Extract the [x, y] coordinate from the center of the cell holding the provided text.  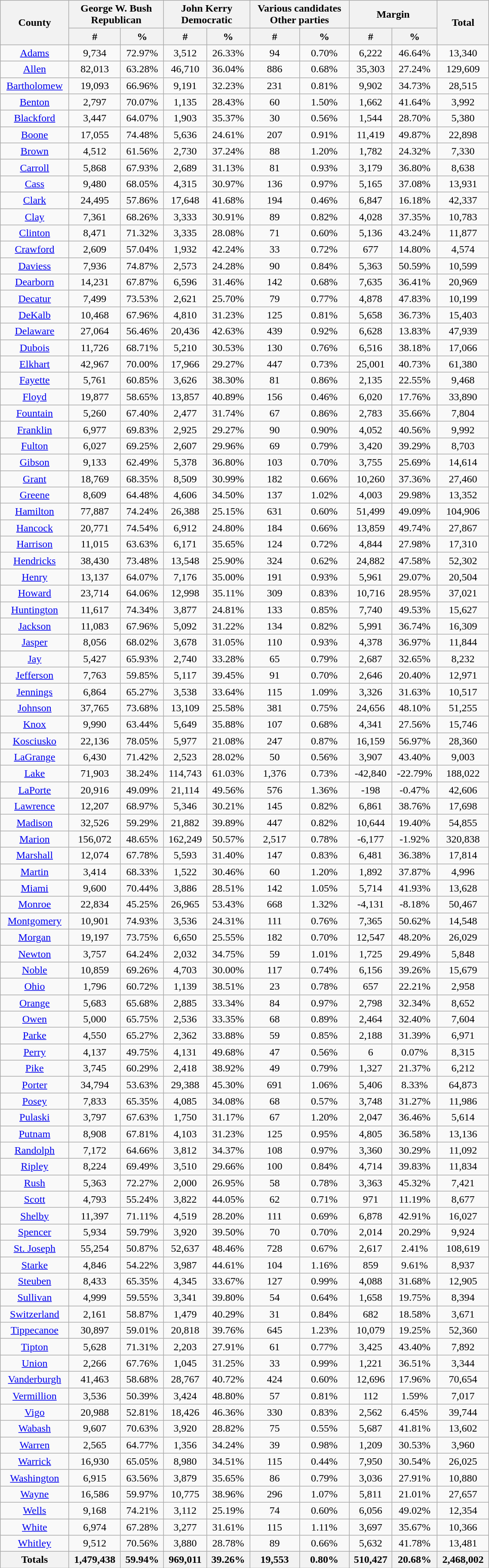
36.46% [415, 1117]
52,360 [463, 1330]
4,003 [371, 495]
23,714 [95, 593]
22.55% [415, 380]
7,804 [463, 413]
136 [275, 184]
5,092 [185, 626]
Allen [34, 69]
0.71% [324, 1199]
28.20% [228, 1216]
17,698 [463, 806]
37,765 [95, 708]
32,526 [95, 823]
Jefferson [34, 675]
31.17% [228, 1117]
25.15% [228, 512]
Martin [34, 872]
49.56% [228, 790]
2,032 [185, 954]
4,703 [185, 970]
21.37% [415, 1068]
21,114 [185, 790]
38,430 [95, 561]
88 [275, 151]
6,628 [371, 331]
1,932 [185, 250]
Fulton [34, 446]
52,302 [463, 561]
3,678 [185, 642]
16.18% [415, 200]
2,266 [95, 1363]
4,793 [95, 1199]
668 [275, 904]
1.50% [324, 102]
25.55% [228, 937]
9,468 [463, 380]
Jackson [34, 626]
2.41% [415, 1248]
Bartholomew [34, 86]
27,657 [463, 1494]
309 [275, 593]
49.75% [142, 1052]
11,834 [463, 1167]
7,892 [463, 1347]
35.67% [415, 1527]
7,936 [95, 266]
1.16% [324, 1265]
19,553 [275, 1560]
34.75% [228, 954]
5,614 [463, 1117]
16,930 [95, 1461]
4,088 [371, 1281]
9,003 [463, 757]
42,337 [463, 200]
231 [275, 86]
156 [275, 397]
72.97% [142, 53]
49.74% [415, 528]
37.08% [415, 184]
4,341 [371, 724]
13,340 [463, 53]
57.86% [142, 200]
41.81% [415, 1429]
28,767 [185, 1380]
381 [275, 708]
41.93% [415, 888]
12,354 [463, 1510]
St. Joseph [34, 1248]
25.19% [228, 1510]
20,916 [95, 790]
30.00% [228, 970]
Boone [34, 135]
Porter [34, 1085]
74.93% [142, 921]
19,093 [95, 86]
28.78% [228, 1543]
39.29% [415, 446]
0.87% [324, 741]
2,885 [185, 1003]
2,573 [185, 266]
8,232 [463, 659]
73.68% [142, 708]
330 [275, 1412]
6,156 [371, 970]
3,992 [463, 102]
Putnam [34, 1134]
127 [275, 1281]
82,013 [95, 69]
57.04% [142, 250]
49.68% [228, 1052]
39.50% [228, 1232]
117 [275, 970]
64.66% [142, 1150]
8,638 [463, 167]
10,599 [463, 266]
67.81% [142, 1134]
17,966 [185, 364]
1,221 [371, 1363]
15,403 [463, 315]
0.67% [324, 1248]
3,886 [185, 888]
9,600 [95, 888]
4,550 [95, 1036]
Clinton [34, 233]
48.46% [228, 1248]
103 [275, 462]
1,544 [371, 118]
38.96% [228, 1494]
1.09% [324, 691]
20,969 [463, 282]
Starke [34, 1265]
30.97% [228, 184]
86 [275, 1478]
67.93% [142, 167]
576 [275, 790]
20.29% [415, 1232]
Henry [34, 577]
247 [275, 741]
0.90% [324, 429]
35.66% [415, 413]
74 [275, 1510]
Huntington [34, 610]
4,805 [371, 1134]
38.92% [228, 1068]
26,029 [463, 937]
39.76% [228, 1330]
Vigo [34, 1412]
77,887 [95, 512]
5,636 [185, 135]
36.97% [415, 642]
3,880 [185, 1543]
45.32% [415, 1183]
50.59% [415, 266]
5,868 [95, 167]
2,047 [371, 1117]
Knox [34, 724]
4,519 [185, 1216]
42,967 [95, 364]
78.05% [142, 741]
73.48% [142, 561]
0.91% [324, 135]
-8.18% [415, 904]
Hancock [34, 528]
39.45% [228, 675]
3,797 [95, 1117]
28.70% [415, 118]
Wells [34, 1510]
3,414 [95, 872]
11.19% [415, 1199]
3,425 [371, 1347]
3,538 [185, 691]
-42,840 [371, 774]
2,609 [95, 250]
74.54% [142, 528]
1,725 [371, 954]
70.07% [142, 102]
7,017 [463, 1396]
36.41% [415, 282]
1,750 [185, 1117]
1,327 [371, 1068]
2,161 [95, 1314]
35.11% [228, 593]
3,510 [185, 1167]
4,131 [185, 1052]
10,859 [95, 970]
18.58% [415, 1314]
35,303 [371, 69]
Gibson [34, 462]
5,260 [95, 413]
County [34, 22]
29.96% [228, 446]
Clark [34, 200]
13,628 [463, 888]
LaPorte [34, 790]
79 [275, 299]
50,467 [463, 904]
1.07% [324, 1494]
9,133 [95, 462]
41,463 [95, 1380]
22,834 [95, 904]
9,512 [95, 1543]
13,859 [371, 528]
4,996 [463, 872]
Elkhart [34, 364]
7,330 [463, 151]
52.81% [142, 1412]
19.40% [415, 823]
21,882 [185, 823]
59.85% [142, 675]
Shelby [34, 1216]
17,310 [463, 544]
Jasper [34, 642]
5,632 [371, 1543]
45.30% [228, 1085]
5,649 [185, 724]
37.35% [415, 216]
5,991 [371, 626]
48.65% [142, 839]
21.01% [415, 1494]
11,083 [95, 626]
Benton [34, 102]
130 [275, 348]
6,516 [371, 348]
Total [463, 22]
33.67% [228, 1281]
Kosciusko [34, 741]
Jay [34, 659]
37.24% [228, 151]
645 [275, 1330]
4,999 [95, 1298]
6,971 [463, 1036]
5,380 [463, 118]
5,117 [185, 675]
59.55% [142, 1298]
108 [275, 1150]
16,586 [95, 1494]
Clay [34, 216]
Randolph [34, 1150]
30.91% [228, 216]
40.72% [228, 1380]
63.63% [142, 544]
30.46% [228, 872]
61,380 [463, 364]
0.55% [324, 1429]
6 [371, 1052]
33.88% [228, 1036]
2,418 [185, 1068]
71,903 [95, 774]
14,614 [463, 462]
68.33% [142, 872]
-0.47% [415, 790]
Spencer [34, 1232]
12,905 [463, 1281]
35.00% [228, 577]
19,877 [95, 397]
34.24% [228, 1445]
8,908 [95, 1134]
3,360 [371, 1150]
47.58% [415, 561]
64.48% [142, 495]
5,848 [463, 954]
67.78% [142, 855]
25.70% [228, 299]
58 [275, 1183]
11,986 [463, 1101]
Lake [34, 774]
12,696 [371, 1380]
682 [371, 1314]
21.08% [228, 741]
66.96% [142, 86]
147 [275, 855]
9,191 [185, 86]
33,890 [463, 397]
25.58% [228, 708]
4,844 [371, 544]
27,867 [463, 528]
70,654 [463, 1380]
7,172 [95, 1150]
34.51% [228, 1461]
26.95% [228, 1183]
14.80% [415, 250]
54.22% [142, 1265]
13,857 [185, 397]
10,366 [463, 1527]
677 [371, 250]
17.96% [415, 1380]
13,548 [185, 561]
0.44% [324, 1461]
26,388 [185, 512]
Lawrence [34, 806]
50 [275, 757]
20,818 [185, 1330]
Monroe [34, 904]
31.22% [228, 626]
56.46% [142, 331]
24,495 [95, 200]
0.64% [324, 1298]
13,931 [463, 184]
Ohio [34, 986]
Carroll [34, 167]
6,861 [371, 806]
7,833 [95, 1101]
6,056 [371, 1510]
69.83% [142, 429]
0.75% [324, 708]
49.53% [415, 610]
33.34% [228, 1003]
58.68% [142, 1380]
71 [275, 233]
Harrison [34, 544]
74.21% [142, 1510]
7,499 [95, 299]
5,427 [95, 659]
54,855 [463, 823]
2,689 [185, 167]
Washington [34, 1478]
Fountain [34, 413]
2,607 [185, 446]
4,345 [185, 1281]
6,171 [185, 544]
12,971 [463, 675]
0.80% [324, 1560]
3,277 [185, 1527]
28,360 [463, 741]
4,378 [371, 642]
39.83% [415, 1167]
Grant [34, 479]
5,714 [371, 888]
60.85% [142, 380]
36.58% [415, 1134]
11,617 [95, 610]
5,687 [371, 1429]
10,901 [95, 921]
207 [275, 135]
Brown [34, 151]
48.20% [415, 937]
3,036 [371, 1478]
70.44% [142, 888]
27.98% [415, 544]
29.66% [228, 1167]
Greene [34, 495]
13,352 [463, 495]
55.24% [142, 1199]
17.76% [415, 397]
2,014 [371, 1232]
74.48% [142, 135]
47,939 [463, 331]
2,517 [275, 839]
4,052 [371, 429]
10,880 [463, 1478]
42.63% [228, 331]
27.56% [415, 724]
8,224 [95, 1167]
10,517 [463, 691]
37,021 [463, 593]
Marshall [34, 855]
12,547 [371, 937]
63.56% [142, 1478]
Tippecanoe [34, 1330]
1,479 [185, 1314]
67.40% [142, 413]
48.80% [228, 1396]
6,481 [371, 855]
1,045 [185, 1363]
1.23% [324, 1330]
14,231 [95, 282]
17,814 [463, 855]
50.57% [228, 839]
3,960 [463, 1445]
38.76% [415, 806]
13,602 [463, 1429]
48.10% [415, 708]
49 [275, 1068]
65 [275, 659]
6,864 [95, 691]
1.05% [324, 888]
969,011 [185, 1560]
Posey [34, 1101]
31.05% [228, 642]
31.74% [228, 413]
Hamilton [34, 512]
33.28% [228, 659]
3,987 [185, 1265]
26,965 [185, 904]
1,796 [95, 986]
26,025 [463, 1461]
886 [275, 69]
184 [275, 528]
43.24% [415, 233]
Totals [34, 1560]
8.33% [415, 1085]
68.71% [142, 348]
51,255 [463, 708]
22,136 [95, 741]
59.29% [142, 823]
33.35% [228, 1019]
8,677 [463, 1199]
28.08% [228, 233]
65.93% [142, 659]
1,903 [185, 118]
Delaware [34, 331]
63.44% [142, 724]
8,703 [463, 446]
1.59% [415, 1396]
Parke [34, 1036]
38.18% [415, 348]
7,950 [371, 1461]
13.83% [415, 331]
31.27% [415, 1101]
46.64% [415, 53]
129,609 [463, 69]
3,335 [185, 233]
1,479,438 [95, 1560]
-198 [371, 790]
27,460 [463, 479]
58.87% [142, 1314]
1,892 [371, 872]
Margin [393, 15]
84 [275, 1003]
40.89% [228, 397]
36.04% [228, 69]
24,656 [371, 708]
Madison [34, 823]
2,958 [463, 986]
Decatur [34, 299]
10,783 [463, 216]
4,028 [371, 216]
27.24% [415, 69]
3,879 [185, 1478]
Dubois [34, 348]
16,027 [463, 1216]
8,609 [95, 495]
8,315 [463, 1052]
6,878 [371, 1216]
30.21% [228, 806]
59.97% [142, 1494]
7,365 [371, 921]
61.03% [228, 774]
27,064 [95, 331]
0.57% [324, 1101]
3,179 [371, 167]
74.87% [142, 266]
Vermillion [34, 1396]
64.24% [142, 954]
63.28% [142, 69]
3,341 [185, 1298]
George W. BushRepublican [116, 15]
59.79% [142, 1232]
7,763 [95, 675]
15,679 [463, 970]
36.51% [415, 1363]
10,644 [371, 823]
30.54% [415, 1461]
38.24% [142, 774]
70.56% [142, 1543]
2,798 [371, 1003]
61 [275, 1347]
691 [275, 1085]
57 [275, 1396]
47 [275, 1052]
36.74% [415, 626]
162,249 [185, 839]
110 [275, 642]
0.69% [324, 1216]
10,260 [371, 479]
Vanderburgh [34, 1380]
Fayette [34, 380]
Johnson [34, 708]
Warren [34, 1445]
2,565 [95, 1445]
7,176 [185, 577]
34,794 [95, 1085]
Daviess [34, 266]
20,771 [95, 528]
24,882 [371, 561]
Cass [34, 184]
7,740 [371, 610]
62.49% [142, 462]
Howard [34, 593]
67.76% [142, 1363]
65.68% [142, 1003]
16,309 [463, 626]
134 [275, 626]
Sullivan [34, 1298]
6,596 [185, 282]
Orange [34, 1003]
9.61% [415, 1265]
2,740 [185, 659]
3,745 [95, 1068]
34.08% [228, 1101]
Newton [34, 954]
34.37% [228, 1150]
Steuben [34, 1281]
124 [275, 544]
60.29% [142, 1068]
4,315 [185, 184]
Wabash [34, 1429]
42,606 [463, 790]
Switzerland [34, 1314]
191 [275, 577]
36.38% [415, 855]
5,961 [371, 577]
31.46% [228, 282]
3,671 [463, 1314]
5,378 [185, 462]
34.50% [228, 495]
11,877 [463, 233]
1,662 [371, 102]
23 [275, 986]
25,001 [371, 364]
28.82% [228, 1429]
3,626 [185, 380]
31.63% [415, 691]
31.39% [415, 1036]
68.05% [142, 184]
30.29% [415, 1150]
28,515 [463, 86]
12,998 [185, 593]
54 [275, 1298]
2,925 [185, 429]
11,015 [95, 544]
1.06% [324, 1085]
104,906 [463, 512]
324 [275, 561]
28.43% [228, 102]
188,022 [463, 774]
38.51% [228, 986]
6,027 [95, 446]
Morgan [34, 937]
41.78% [415, 1543]
3,822 [185, 1199]
2,687 [371, 659]
320,838 [463, 839]
9,924 [463, 1232]
7,361 [95, 216]
1.32% [324, 904]
9,168 [95, 1510]
3,344 [463, 1363]
13,136 [463, 1134]
50.62% [415, 921]
16,159 [371, 741]
7,635 [371, 282]
2,562 [371, 1412]
19,197 [95, 937]
49.87% [415, 135]
8,652 [463, 1003]
8,980 [185, 1461]
3,748 [371, 1101]
4,137 [95, 1052]
Pike [34, 1068]
1,135 [185, 102]
Crawford [34, 250]
3,512 [185, 53]
71.31% [142, 1347]
69.25% [142, 446]
24.80% [228, 528]
156,072 [95, 839]
108,619 [463, 1248]
49.02% [415, 1510]
18,426 [185, 1412]
2,464 [371, 1019]
3,333 [185, 216]
0.62% [324, 561]
31.61% [228, 1527]
37.87% [415, 872]
DeKalb [34, 315]
8,433 [95, 1281]
13,481 [463, 1543]
29.49% [415, 954]
30 [275, 118]
2,646 [371, 675]
10,716 [371, 593]
6,977 [95, 429]
68.35% [142, 479]
4,574 [463, 250]
10,468 [95, 315]
28.02% [228, 757]
24.28% [228, 266]
35.88% [228, 724]
7,604 [463, 1019]
74.24% [142, 512]
35.37% [228, 118]
Franklin [34, 429]
Noble [34, 970]
68.97% [142, 806]
44.05% [228, 1199]
6,222 [371, 53]
2,730 [185, 151]
3,420 [371, 446]
2,477 [185, 413]
5,593 [185, 855]
5,406 [371, 1085]
64.77% [142, 1445]
2,797 [95, 102]
4,810 [185, 315]
37.36% [415, 479]
41.64% [415, 102]
6,915 [95, 1478]
Various candidatesOther parties [299, 15]
3,907 [371, 757]
Montgomery [34, 921]
22.21% [415, 986]
-22.79% [415, 774]
8,394 [463, 1298]
19.75% [415, 1298]
Miami [34, 888]
2,621 [185, 299]
5,977 [185, 741]
30.99% [228, 479]
4,085 [185, 1101]
6,974 [95, 1527]
40.29% [228, 1314]
24.61% [228, 135]
Jennings [34, 691]
8,471 [95, 233]
424 [275, 1380]
44.61% [228, 1265]
28.95% [415, 593]
72.27% [142, 1183]
3,424 [185, 1396]
24.81% [228, 610]
31 [275, 1314]
32.34% [415, 1003]
Scott [34, 1199]
59.94% [142, 1560]
50.39% [142, 1396]
1.36% [324, 790]
33.64% [228, 691]
3,812 [185, 1150]
4,103 [185, 1134]
10,079 [371, 1330]
Adams [34, 53]
0.95% [324, 1134]
971 [371, 1199]
65.75% [142, 1019]
73.75% [142, 937]
8,056 [95, 642]
30,897 [95, 1330]
65.05% [142, 1461]
1,782 [371, 151]
28.51% [228, 888]
4,714 [371, 1167]
6,430 [95, 757]
40.56% [415, 429]
18,769 [95, 479]
39,744 [463, 1412]
Whitley [34, 1543]
John KerryDemocratic [206, 15]
1,356 [185, 1445]
145 [275, 806]
40.73% [415, 364]
1,658 [371, 1298]
11,092 [463, 1150]
10,775 [185, 1494]
2,135 [371, 380]
34.73% [415, 86]
59.01% [142, 1330]
2,617 [371, 1248]
55,254 [95, 1248]
0.92% [324, 331]
12,207 [95, 806]
20.40% [415, 675]
3,877 [185, 610]
5,761 [95, 380]
10,199 [463, 299]
1,522 [185, 872]
2,000 [185, 1183]
12,074 [95, 855]
5,000 [95, 1019]
71.11% [142, 1216]
Pulaski [34, 1117]
22,898 [463, 135]
3,447 [95, 118]
8,509 [185, 479]
11,844 [463, 642]
2,362 [185, 1036]
1.11% [324, 1527]
20,504 [463, 577]
5,210 [185, 348]
194 [275, 200]
46.36% [228, 1412]
67.28% [142, 1527]
657 [371, 986]
5,346 [185, 806]
20,988 [95, 1412]
3,755 [371, 462]
53.43% [228, 904]
Ripley [34, 1167]
2,188 [371, 1036]
25.69% [415, 462]
41.68% [228, 200]
29,388 [185, 1085]
1.02% [324, 495]
31.13% [228, 167]
0.89% [324, 1019]
Dearborn [34, 282]
70.63% [142, 1429]
0.07% [415, 1052]
25.90% [228, 561]
24.31% [228, 921]
Union [34, 1363]
296 [275, 1494]
137 [275, 495]
LaGrange [34, 757]
6,847 [371, 200]
631 [275, 512]
2,536 [185, 1019]
Warrick [34, 1461]
17,066 [463, 348]
68.02% [142, 642]
73.53% [142, 299]
71.32% [142, 233]
11,397 [95, 1216]
42.24% [228, 250]
53.63% [142, 1085]
439 [275, 331]
69 [275, 446]
White [34, 1527]
5,934 [95, 1232]
31.40% [228, 855]
24.32% [415, 151]
4,846 [95, 1265]
11,726 [95, 348]
67.87% [142, 282]
26.33% [228, 53]
8,937 [463, 1265]
9,990 [95, 724]
4,512 [95, 151]
9,607 [95, 1429]
7,421 [463, 1183]
68.26% [142, 216]
-1.92% [415, 839]
2,783 [371, 413]
0.98% [324, 1445]
6,020 [371, 397]
9,902 [371, 86]
70.00% [142, 364]
9,480 [95, 184]
60.72% [142, 986]
52,637 [185, 1248]
51,499 [371, 512]
46,710 [185, 69]
2,468,002 [463, 1560]
1,209 [371, 1445]
9,992 [463, 429]
58.65% [142, 397]
94 [275, 53]
29.98% [415, 495]
6,650 [185, 937]
6.45% [415, 1412]
38.30% [228, 380]
Blackford [34, 118]
50.87% [142, 1248]
20.68% [415, 1560]
Rush [34, 1183]
5,136 [371, 233]
29.07% [415, 577]
71.42% [142, 757]
112 [371, 1396]
104 [275, 1265]
3,697 [371, 1527]
1,376 [275, 774]
6,912 [185, 528]
45.25% [142, 904]
-6,177 [371, 839]
56.97% [415, 741]
859 [371, 1265]
4,878 [371, 299]
Owen [34, 1019]
75 [275, 1429]
Perry [34, 1052]
32.65% [415, 659]
Wayne [34, 1494]
100 [275, 1167]
39.80% [228, 1298]
31.25% [228, 1363]
5,683 [95, 1003]
61.56% [142, 151]
70 [275, 1232]
2,203 [185, 1347]
5,165 [371, 184]
47.83% [415, 299]
36.73% [415, 315]
1.01% [324, 954]
-4,131 [371, 904]
31.68% [415, 1281]
2,523 [185, 757]
114,743 [185, 774]
11,419 [371, 135]
3,757 [95, 954]
9,734 [95, 53]
74.34% [142, 610]
133 [275, 610]
19.25% [415, 1330]
69.49% [142, 1167]
67.63% [142, 1117]
42.91% [415, 1216]
6,212 [463, 1068]
0.74% [324, 970]
Hendricks [34, 561]
13,137 [95, 577]
Floyd [34, 397]
17,055 [95, 135]
1,139 [185, 986]
Tipton [34, 1347]
3,112 [185, 1510]
3,363 [371, 1183]
91 [275, 675]
5,811 [371, 1494]
32.40% [415, 1019]
17,648 [185, 200]
13,109 [185, 708]
728 [275, 1248]
39.89% [228, 823]
20,436 [185, 331]
15,627 [463, 610]
32.23% [228, 86]
5,628 [95, 1347]
14,548 [463, 921]
15,746 [463, 724]
107 [275, 724]
62 [275, 1199]
69.26% [142, 970]
Marion [34, 839]
510,427 [371, 1560]
39 [275, 1445]
3,326 [371, 691]
4,606 [185, 495]
64,873 [463, 1085]
5,658 [371, 315]
64.06% [142, 593]
